Pinpoint the cell where the given text exists, returning its [X, Y] midpoint coordinate. 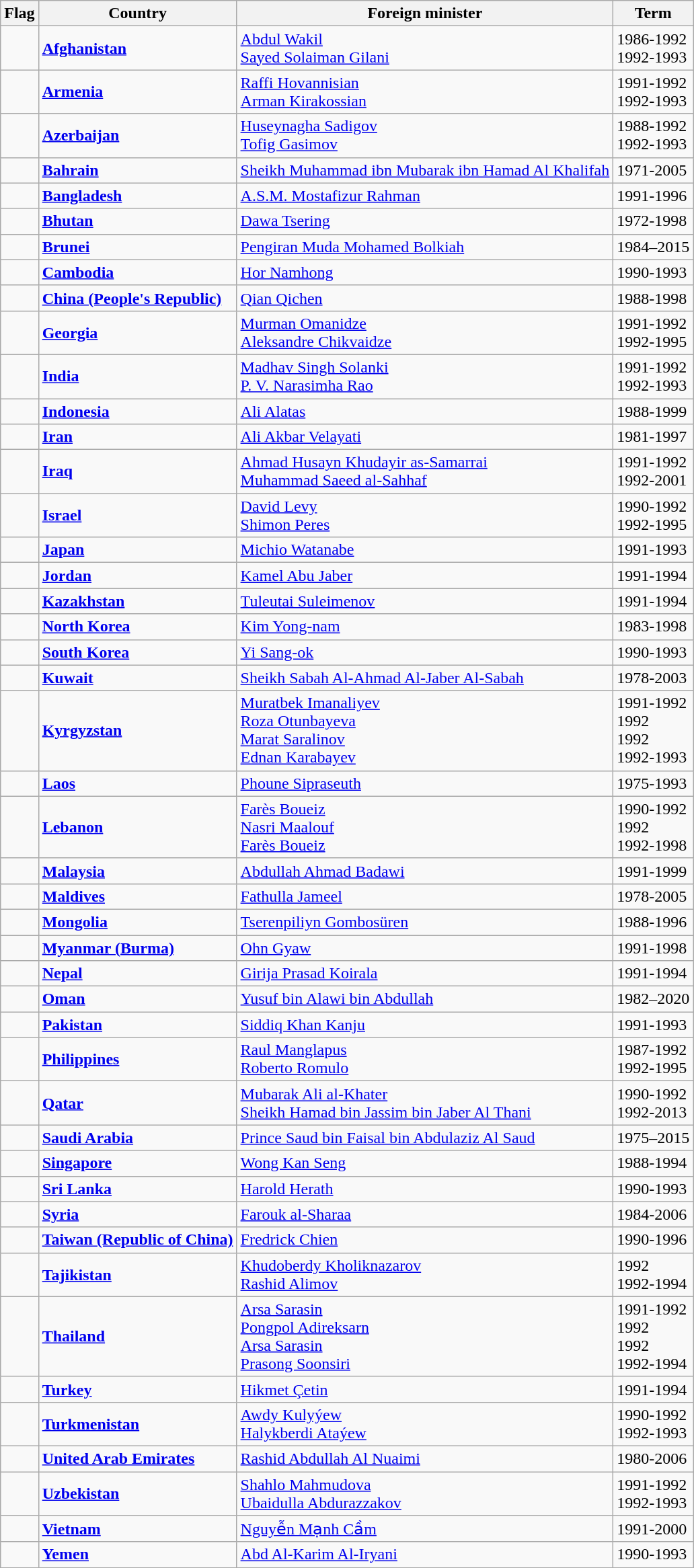
Rashid Abdullah Al Nuaimi [425, 1458]
Oman [137, 999]
Kuwait [137, 678]
Laos [137, 783]
Ali Akbar Velayati [425, 437]
1991-2000 [654, 1529]
South Korea [137, 652]
Mongolia [137, 922]
Azerbaijan [137, 136]
1990-19921992-1993 [654, 1424]
Tuleutai Suleimenov [425, 601]
Syria [137, 1214]
Bhutan [137, 221]
Prince Saud bin Faisal bin Abdulaziz Al Saud [425, 1138]
Tserenpiliyn Gombosüren [425, 922]
Bahrain [137, 170]
1990-19921992-2013 [654, 1103]
Term [654, 13]
Abdullah Ahmad Badawi [425, 871]
Michio Watanabe [425, 550]
1982–2020 [654, 999]
Harold Herath [425, 1189]
Taiwan (Republic of China) [137, 1240]
Georgia [137, 332]
Huseynagha SadigovTofig Gasimov [425, 136]
1988-1998 [654, 298]
1988-1999 [654, 411]
1984-2006 [654, 1214]
Sri Lanka [137, 1189]
Ohn Gyaw [425, 947]
Israel [137, 515]
Nepal [137, 974]
Sheikh Muhammad ibn Mubarak ibn Hamad Al Khalifah [425, 170]
Qatar [137, 1103]
1990-19921992-1995 [654, 515]
1991-1998 [654, 947]
Yi Sang-ok [425, 652]
Fathulla Jameel [425, 896]
Hikmet Çetin [425, 1389]
North Korea [137, 627]
Hor Namhong [425, 272]
Tajikistan [137, 1275]
Ahmad Husayn Khudayir as-SamarraiMuhammad Saeed al-Sahhaf [425, 472]
1988-19921992-1993 [654, 136]
Bangladesh [137, 196]
Uzbekistan [137, 1493]
Abd Al-Karim Al-Iryani [425, 1555]
Murman OmanidzeAleksandre Chikvaidze [425, 332]
Abdul WakilSayed Solaiman Gilani [425, 48]
Afghanistan [137, 48]
Flag [20, 13]
Yusuf bin Alawi bin Abdullah [425, 999]
Thailand [137, 1337]
1991-1999 [654, 871]
Cambodia [137, 272]
Philippines [137, 1060]
1991-1992199219921992-1994 [654, 1337]
1978-2003 [654, 678]
1988-1994 [654, 1163]
Malaysia [137, 871]
Indonesia [137, 411]
Japan [137, 550]
Pakistan [137, 1025]
Madhav Singh SolankiP. V. Narasimha Rao [425, 377]
Dawa Tsering [425, 221]
1986-19921992-1993 [654, 48]
Turkey [137, 1389]
United Arab Emirates [137, 1458]
Vietnam [137, 1529]
1990-1996 [654, 1240]
China (People's Republic) [137, 298]
1981-1997 [654, 437]
1991-1992199219921992-1993 [654, 730]
Jordan [137, 576]
1983-1998 [654, 627]
Myanmar (Burma) [137, 947]
Khudoberdy KholiknazarovRashid Alimov [425, 1275]
Qian Qichen [425, 298]
Shahlo MahmudovaUbaidulla Abdurazzakov [425, 1493]
1980-2006 [654, 1458]
Fredrick Chien [425, 1240]
1991-19921992-2001 [654, 472]
Turkmenistan [137, 1424]
1987-19921992-1995 [654, 1060]
Kamel Abu Jaber [425, 576]
Mubarak Ali al-KhaterSheikh Hamad bin Jassim bin Jaber Al Thani [425, 1103]
Raul ManglapusRoberto Romulo [425, 1060]
Farès BoueizNasri MaaloufFarès Boueiz [425, 827]
Awdy KulyýewHalykberdi Ataýew [425, 1424]
1988-1996 [654, 922]
Maldives [137, 896]
Pengiran Muda Mohamed Bolkiah [425, 247]
1975-1993 [654, 783]
Kyrgyzstan [137, 730]
1972-1998 [654, 221]
Singapore [137, 1163]
Country [137, 13]
Muratbek ImanaliyevRoza OtunbayevaMarat SaralinovEdnan Karabayev [425, 730]
Foreign minister [425, 13]
Siddiq Khan Kanju [425, 1025]
India [137, 377]
1978-2005 [654, 896]
Nguyễn Mạnh Cầm [425, 1529]
Farouk al-Sharaa [425, 1214]
Saudi Arabia [137, 1138]
Yemen [137, 1555]
Kazakhstan [137, 601]
Iraq [137, 472]
A.S.M. Mostafizur Rahman [425, 196]
1991-19921992-1995 [654, 332]
Ali Alatas [425, 411]
Armenia [137, 91]
Raffi HovannisianArman Kirakossian [425, 91]
Kim Yong-nam [425, 627]
1984–2015 [654, 247]
1990-199219921992-1998 [654, 827]
Lebanon [137, 827]
Girija Prasad Koirala [425, 974]
Phoune Sipraseuth [425, 783]
19921992-1994 [654, 1275]
1975–2015 [654, 1138]
1971-2005 [654, 170]
Iran [137, 437]
David LevyShimon Peres [425, 515]
1991-1996 [654, 196]
Brunei [137, 247]
Sheikh Sabah Al-Ahmad Al-Jaber Al-Sabah [425, 678]
Wong Kan Seng [425, 1163]
Arsa SarasinPongpol AdireksarnArsa SarasinPrasong Soonsiri [425, 1337]
